Scan for the cell matching the given text and deliver its (X, Y) coordinate at center. 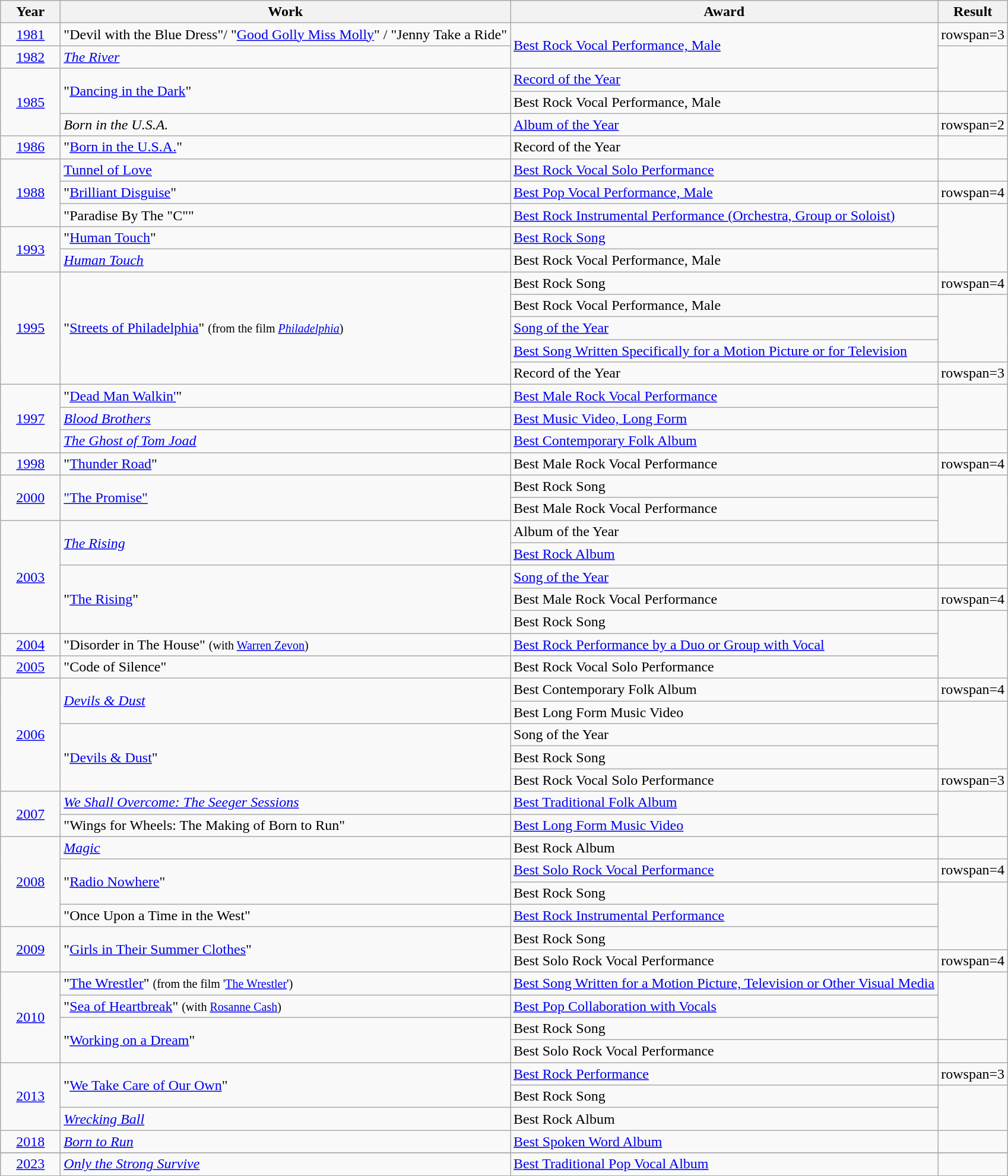
The Rising (286, 543)
"Streets of Philadelphia" (from the film Philadelphia) (286, 328)
"Disorder in The House" (with Warren Zevon) (286, 644)
1988 (31, 192)
Best Pop Vocal Performance, Male (724, 192)
"Brilliant Disguise" (286, 192)
Only the Strong Survive (286, 1164)
1993 (31, 249)
2018 (31, 1142)
"Human Touch" (286, 237)
Best Rock Instrumental Performance (Orchestra, Group or Soloist) (724, 215)
1995 (31, 328)
2010 (31, 1017)
2000 (31, 497)
1986 (31, 147)
Best Rock Instrumental Performance (724, 915)
2008 (31, 882)
The Ghost of Tom Joad (286, 441)
2007 (31, 814)
1981 (31, 34)
We Shall Overcome: The Seeger Sessions (286, 803)
Result (973, 12)
"Wings for Wheels: The Making of Born to Run" (286, 825)
Wrecking Ball (286, 1119)
"The Rising" (286, 599)
1998 (31, 464)
Best Traditional Folk Album (724, 803)
Best Rock Performance by a Duo or Group with Vocal (724, 644)
Best Pop Collaboration with Vocals (724, 1006)
1985 (31, 102)
"Girls in Their Summer Clothes" (286, 949)
Best Song Written Specifically for a Motion Picture or for Television (724, 351)
"Paradise By The "C"" (286, 215)
"Radio Nowhere" (286, 882)
Magic (286, 848)
Work (286, 12)
"Dead Man Walkin'" (286, 396)
2023 (31, 1164)
2004 (31, 644)
"Working on a Dream" (286, 1040)
"Code of Silence" (286, 667)
"Thunder Road" (286, 464)
2005 (31, 667)
"Devil with the Blue Dress"/ "Good Golly Miss Molly" / "Jenny Take a Ride" (286, 34)
rowspan=2 (973, 125)
"The Promise" (286, 497)
1997 (31, 419)
"We Take Care of Our Own" (286, 1085)
2006 (31, 735)
Born to Run (286, 1142)
Year (31, 12)
"Sea of Heartbreak" (with Rosanne Cash) (286, 1006)
"Once Upon a Time in the West" (286, 915)
Tunnel of Love (286, 170)
Best Spoken Word Album (724, 1142)
Born in the U.S.A. (286, 125)
1982 (31, 57)
Human Touch (286, 260)
2013 (31, 1096)
Best Traditional Pop Vocal Album (724, 1164)
"Born in the U.S.A." (286, 147)
"Devils & Dust" (286, 757)
"The Wrestler" (from the film 'The Wrestler') (286, 983)
Award (724, 12)
Devils & Dust (286, 701)
Best Music Video, Long Form (724, 419)
2009 (31, 949)
Best Rock Performance (724, 1074)
"Dancing in the Dark" (286, 91)
2003 (31, 576)
Blood Brothers (286, 419)
The River (286, 57)
Best Song Written for a Motion Picture, Television or Other Visual Media (724, 983)
